Search for the cell housing the specified text and yield its (X, Y) center coordinate. 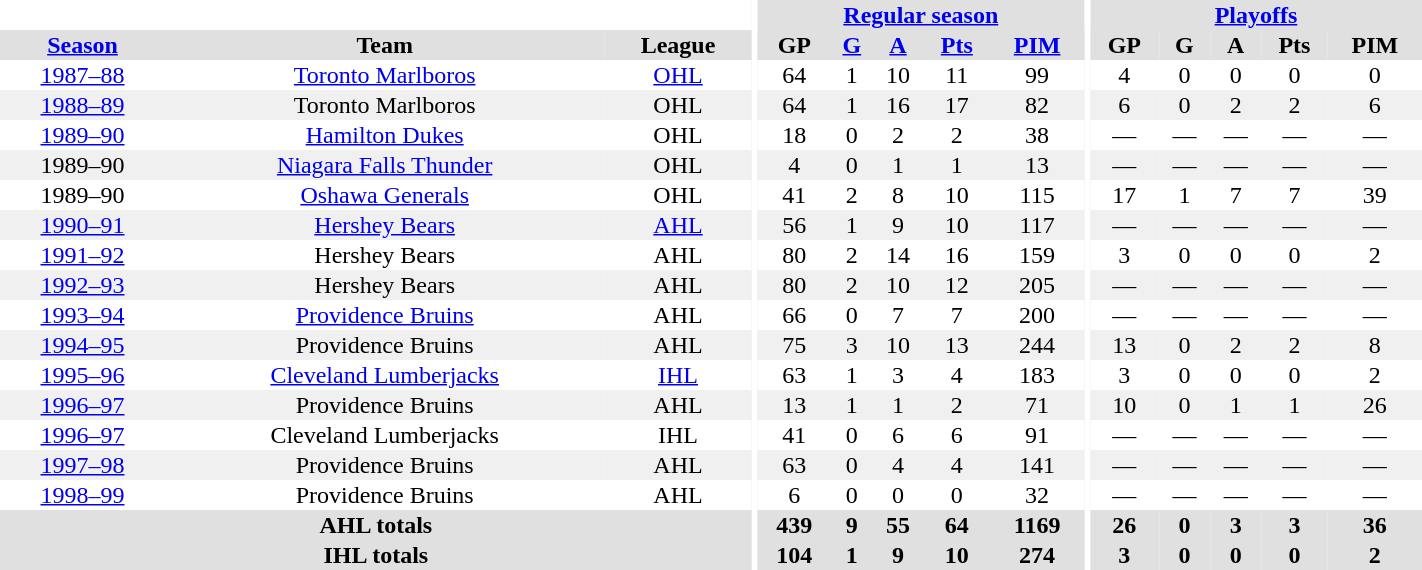
91 (1037, 435)
1997–98 (82, 465)
39 (1375, 195)
82 (1037, 105)
Team (384, 45)
56 (794, 225)
18 (794, 135)
12 (957, 285)
205 (1037, 285)
159 (1037, 255)
Season (82, 45)
274 (1037, 555)
Playoffs (1256, 15)
14 (898, 255)
1987–88 (82, 75)
1994–95 (82, 345)
1988–89 (82, 105)
Niagara Falls Thunder (384, 165)
1169 (1037, 525)
117 (1037, 225)
AHL totals (376, 525)
75 (794, 345)
244 (1037, 345)
1998–99 (82, 495)
55 (898, 525)
1995–96 (82, 375)
1991–92 (82, 255)
36 (1375, 525)
71 (1037, 405)
200 (1037, 315)
66 (794, 315)
38 (1037, 135)
32 (1037, 495)
1992–93 (82, 285)
Regular season (920, 15)
439 (794, 525)
104 (794, 555)
IHL totals (376, 555)
League (678, 45)
11 (957, 75)
Oshawa Generals (384, 195)
115 (1037, 195)
1993–94 (82, 315)
99 (1037, 75)
Hamilton Dukes (384, 135)
1990–91 (82, 225)
141 (1037, 465)
183 (1037, 375)
